Find where the given text appears and provide that cell's center as [x, y] coordinate. 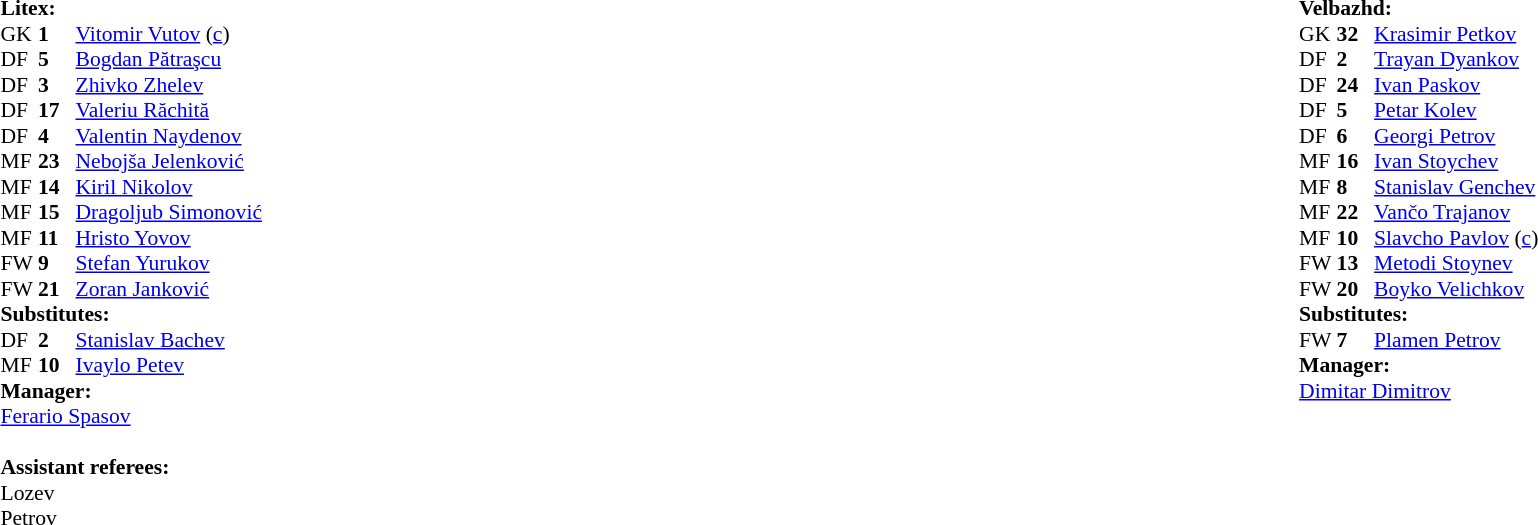
6 [1356, 136]
Ivan Stoychev [1456, 161]
Petar Kolev [1456, 111]
21 [57, 289]
Plamen Petrov [1456, 340]
7 [1356, 340]
Vitomir Vutov (c) [169, 34]
22 [1356, 213]
11 [57, 238]
14 [57, 187]
13 [1356, 263]
1 [57, 34]
15 [57, 213]
3 [57, 85]
Kiril Nikolov [169, 187]
Valeriu Răchită [169, 111]
Hristo Yovov [169, 238]
Stanislav Genchev [1456, 187]
Stefan Yurukov [169, 263]
23 [57, 161]
Bogdan Pătraşcu [169, 59]
Ivan Paskov [1456, 85]
4 [57, 136]
Valentin Naydenov [169, 136]
Boyko Velichkov [1456, 289]
9 [57, 263]
Zhivko Zhelev [169, 85]
Stanislav Bachev [169, 340]
Vančo Trajanov [1456, 213]
Dragoljub Simonović [169, 213]
Zoran Janković [169, 289]
Ivaylo Petev [169, 365]
Trayan Dyankov [1456, 59]
16 [1356, 161]
Metodi Stoynev [1456, 263]
17 [57, 111]
24 [1356, 85]
Krasimir Petkov [1456, 34]
8 [1356, 187]
32 [1356, 34]
Georgi Petrov [1456, 136]
Nebojša Jelenković [169, 161]
Dimitar Dimitrov [1418, 391]
Slavcho Pavlov (c) [1456, 238]
20 [1356, 289]
